Locate the cell with the specified text and output its [X, Y] center coordinate. 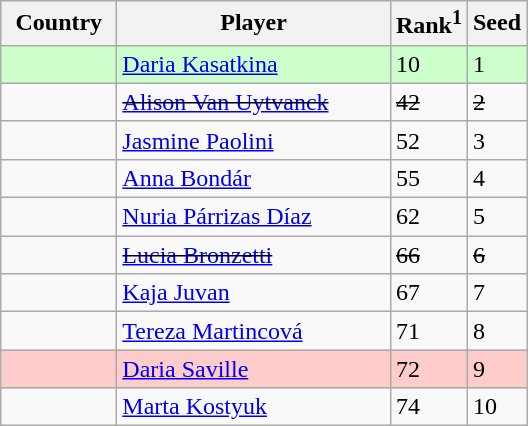
Daria Saville [254, 369]
Daria Kasatkina [254, 64]
Rank1 [428, 24]
67 [428, 293]
5 [496, 217]
9 [496, 369]
8 [496, 331]
1 [496, 64]
Seed [496, 24]
74 [428, 407]
Player [254, 24]
66 [428, 255]
Jasmine Paolini [254, 140]
Nuria Párrizas Díaz [254, 217]
Tereza Martincová [254, 331]
Lucia Bronzetti [254, 255]
6 [496, 255]
Country [59, 24]
52 [428, 140]
Kaja Juvan [254, 293]
55 [428, 178]
62 [428, 217]
2 [496, 102]
Anna Bondár [254, 178]
42 [428, 102]
71 [428, 331]
Alison Van Uytvanck [254, 102]
4 [496, 178]
7 [496, 293]
Marta Kostyuk [254, 407]
3 [496, 140]
72 [428, 369]
